Output the (x, y) coordinate of the center of the cell containing the given text.  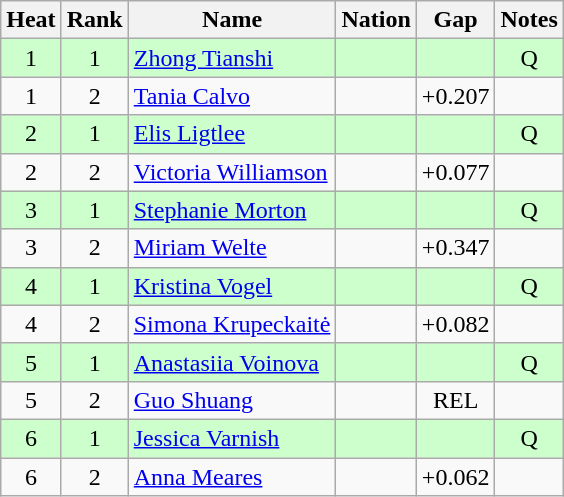
Gap (456, 20)
Stephanie Morton (232, 210)
Miriam Welte (232, 248)
Nation (376, 20)
Heat (31, 20)
Elis Ligtlee (232, 134)
Anastasiia Voinova (232, 362)
+0.062 (456, 477)
Victoria Williamson (232, 172)
Simona Krupeckaitė (232, 324)
Notes (529, 20)
Zhong Tianshi (232, 58)
+0.347 (456, 248)
Kristina Vogel (232, 286)
Tania Calvo (232, 96)
Rank (94, 20)
Anna Meares (232, 477)
Guo Shuang (232, 400)
Jessica Varnish (232, 438)
+0.207 (456, 96)
Name (232, 20)
+0.082 (456, 324)
REL (456, 400)
+0.077 (456, 172)
